Return the (x, y) coordinate for the center point of the cell that contains the specified text.  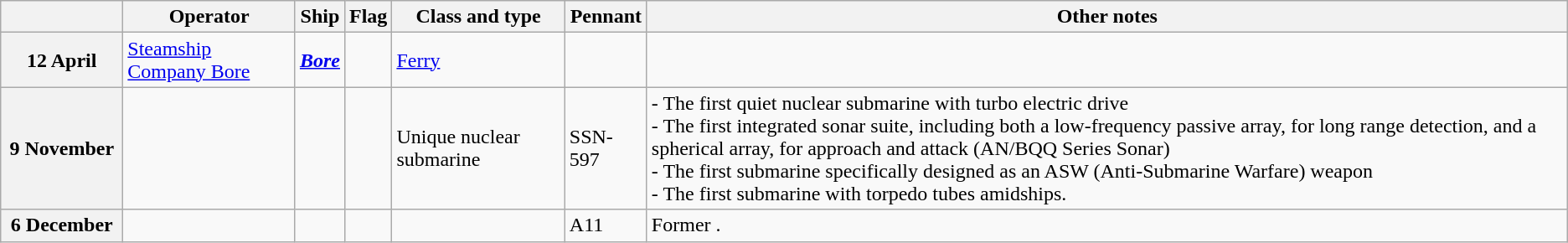
Steamship Company Bore (209, 60)
Other notes (1107, 17)
A11 (606, 225)
Pennant (606, 17)
Operator (209, 17)
Ferry (478, 60)
12 April (62, 60)
SSN-597 (606, 148)
Ship (320, 17)
Bore (320, 60)
Flag (368, 17)
Former . (1107, 225)
9 November (62, 148)
6 December (62, 225)
Unique nuclear submarine (478, 148)
Class and type (478, 17)
